For the text-containing cell, return its midpoint in [x, y] coordinate format. 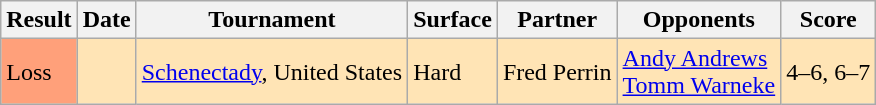
Hard [453, 72]
Loss [39, 72]
Tournament [272, 20]
Partner [557, 20]
Result [39, 20]
Fred Perrin [557, 72]
Surface [453, 20]
Opponents [699, 20]
Score [828, 20]
4–6, 6–7 [828, 72]
Schenectady, United States [272, 72]
Date [106, 20]
Andy Andrews Tomm Warneke [699, 72]
